Capture the cell that displays the provided text and extract its [X, Y] central coordinate. 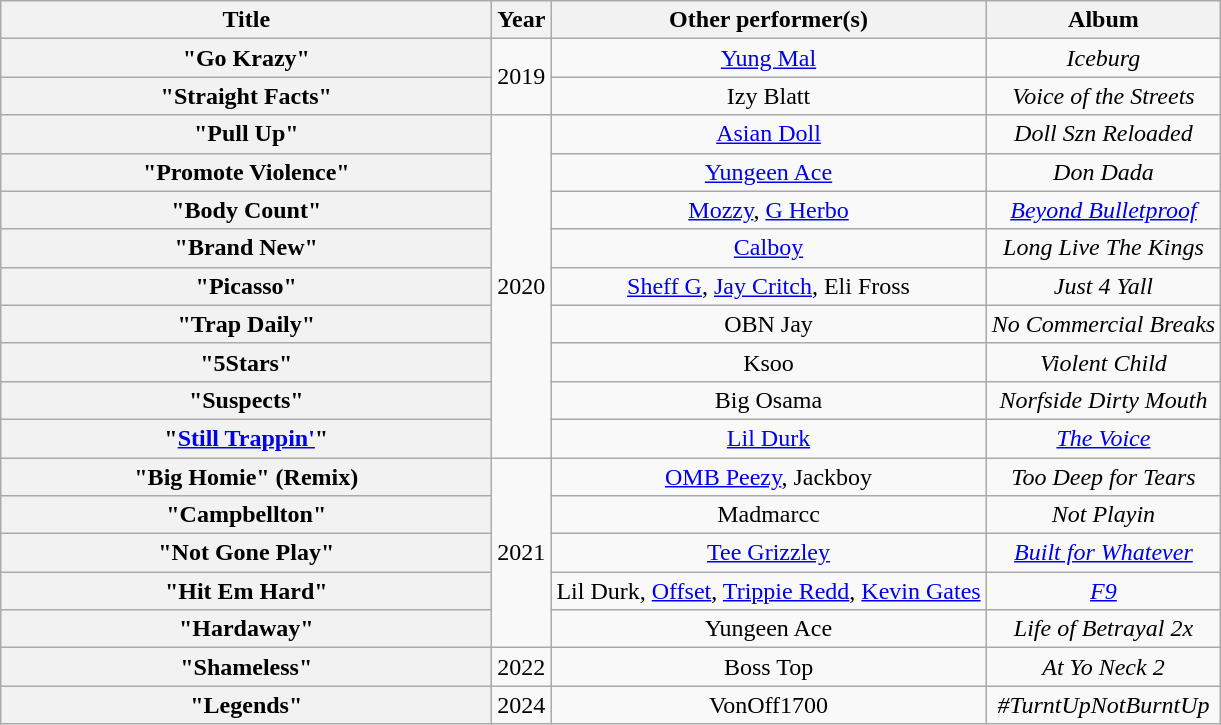
"Promote Violence" [246, 172]
Yung Mal [768, 58]
Year [522, 20]
Not Playin [1104, 515]
The Voice [1104, 438]
2021 [522, 553]
"Still Trappin'" [246, 438]
"Shameless" [246, 667]
Boss Top [768, 667]
No Commercial Breaks [1104, 324]
"Pull Up" [246, 134]
"Trap Daily" [246, 324]
Title [246, 20]
Just 4 Yall [1104, 286]
Iceburg [1104, 58]
Other performer(s) [768, 20]
Ksoo [768, 362]
Mozzy, G Herbo [768, 210]
2022 [522, 667]
Album [1104, 20]
"Brand New" [246, 248]
Asian Doll [768, 134]
VonOff1700 [768, 705]
"Hardaway" [246, 629]
"Campbellton" [246, 515]
"Big Homie" (Remix) [246, 477]
2019 [522, 77]
#TurntUpNotBurntUp [1104, 705]
Violent Child [1104, 362]
Madmarcc [768, 515]
"5Stars" [246, 362]
Beyond Bulletproof [1104, 210]
Don Dada [1104, 172]
OBN Jay [768, 324]
Izy Blatt [768, 96]
Doll Szn Reloaded [1104, 134]
Sheff G, Jay Critch, Eli Fross [768, 286]
2020 [522, 286]
OMB Peezy, Jackboy [768, 477]
Too Deep for Tears [1104, 477]
Life of Betrayal 2x [1104, 629]
Norfside Dirty Mouth [1104, 400]
"Legends" [246, 705]
Big Osama [768, 400]
"Hit Em Hard" [246, 591]
Voice of the Streets [1104, 96]
Long Live The Kings [1104, 248]
At Yo Neck 2 [1104, 667]
Calboy [768, 248]
Tee Grizzley [768, 553]
F9 [1104, 591]
"Picasso" [246, 286]
"Go Krazy" [246, 58]
2024 [522, 705]
Lil Durk [768, 438]
"Suspects" [246, 400]
"Not Gone Play" [246, 553]
Lil Durk, Offset, Trippie Redd, Kevin Gates [768, 591]
"Body Count" [246, 210]
Built for Whatever [1104, 553]
"Straight Facts" [246, 96]
